Find where the given text appears and provide that cell's center as (x, y) coordinate. 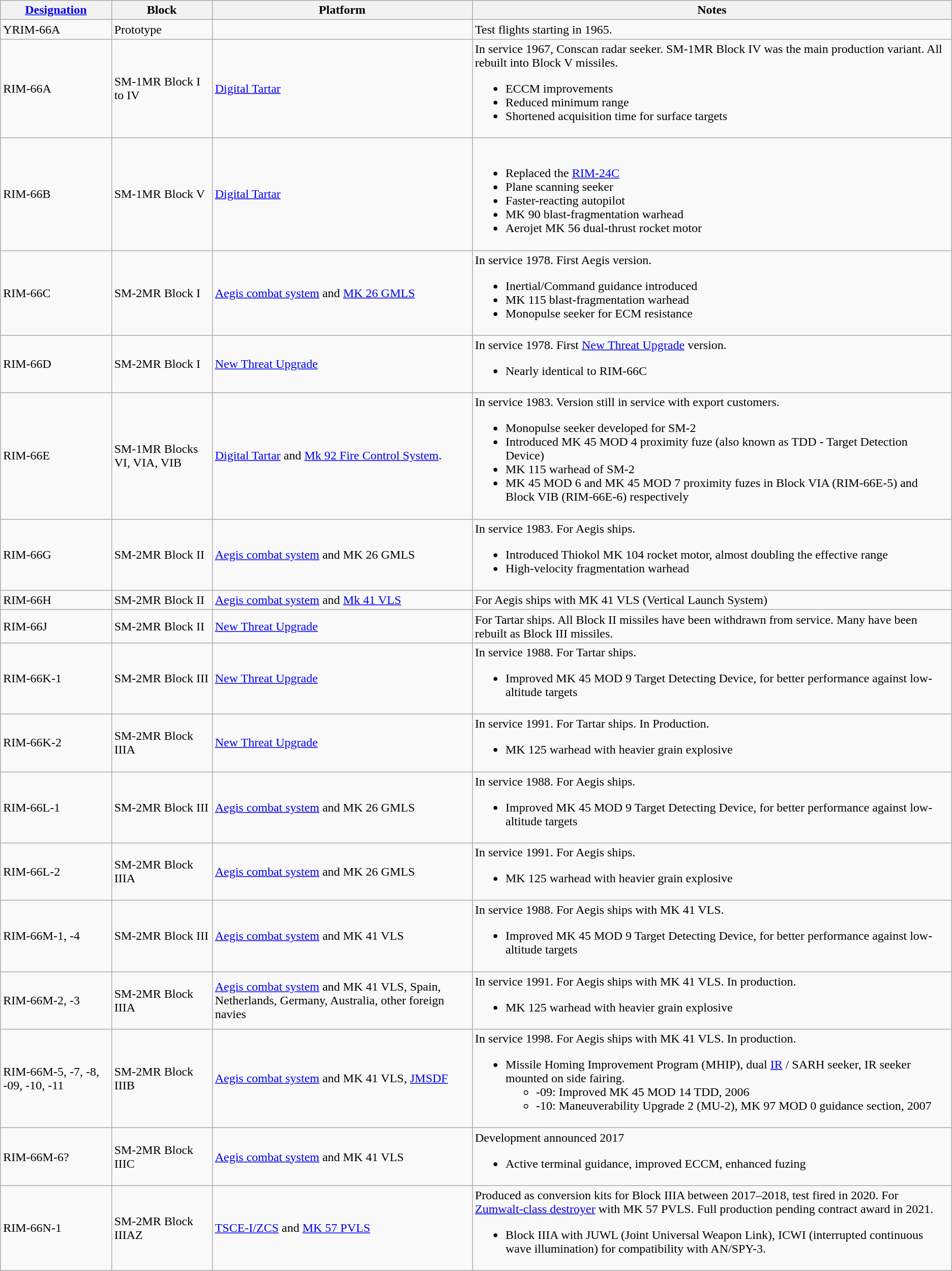
Digital Tartar and Mk 92 Fire Control System. (342, 456)
In service 1988. For Aegis ships.Improved MK 45 MOD 9 Target Detecting Device, for better performance against low-altitude targets (712, 807)
Prototype (162, 30)
In service 1991. For Aegis ships.MK 125 warhead with heavier grain explosive (712, 872)
Aegis combat system and Mk 41 VLS (342, 600)
RIM-66J (56, 626)
Development announced 2017Active terminal guidance, improved ECCM, enhanced fuzing (712, 1157)
Platform (342, 10)
RIM-66K-2 (56, 743)
RIM-66L-2 (56, 872)
Aegis combat system and MK 41 VLS, JMSDF (342, 1079)
In service 1988. For Aegis ships with MK 41 VLS.Improved MK 45 MOD 9 Target Detecting Device, for better performance against low-altitude targets (712, 936)
SM-2MR Block IIIB (162, 1079)
YRIM-66A (56, 30)
SM-1MR Block V (162, 194)
Test flights starting in 1965. (712, 30)
RIM-66B (56, 194)
RIM-66A (56, 89)
RIM-66N-1 (56, 1228)
Notes (712, 10)
Replaced the RIM-24CPlane scanning seekerFaster-reacting autopilotMK 90 blast-fragmentation warheadAerojet MK 56 dual-thrust rocket motor (712, 194)
RIM-66D (56, 364)
RIM-66H (56, 600)
Aegis combat system and MK 41 VLS, Spain, Netherlands, Germany, Australia, other foreign navies (342, 1000)
In service 1991. For Aegis ships with MK 41 VLS. In production.MK 125 warhead with heavier grain explosive (712, 1000)
SM-2MR Block IIIC (162, 1157)
RIM-66M-5, -7, -8, -09, -10, -11 (56, 1079)
RIM-66E (56, 456)
SM-2MR Block IIIAZ (162, 1228)
In service 1983. For Aegis ships.Introduced Thiokol MK 104 rocket motor, almost doubling the effective rangeHigh-velocity fragmentation warhead (712, 555)
In service 1978. First Aegis version.Inertial/Command guidance introducedMK 115 blast-fragmentation warheadMonopulse seeker for ECM resistance (712, 293)
SM-1MR Blocks VI, VIA, VIB (162, 456)
In service 1978. First New Threat Upgrade version.Nearly identical to RIM-66C (712, 364)
In service 1988. For Tartar ships.Improved MK 45 MOD 9 Target Detecting Device, for better performance against low-altitude targets (712, 678)
RIM-66M-6? (56, 1157)
RIM-66G (56, 555)
In service 1991. For Tartar ships. In Production.MK 125 warhead with heavier grain explosive (712, 743)
For Tartar ships. All Block II missiles have been withdrawn from service. Many have been rebuilt as Block III missiles. (712, 626)
Designation (56, 10)
RIM-66L-1 (56, 807)
RIM-66M-2, -3 (56, 1000)
RIM-66K-1 (56, 678)
RIM-66M-1, -4 (56, 936)
RIM-66C (56, 293)
Block (162, 10)
For Aegis ships with MK 41 VLS (Vertical Launch System) (712, 600)
TSCE-I/ZCS and MK 57 PVLS (342, 1228)
SM-1MR Block I to IV (162, 89)
